From the cell containing the given text, extract its center point as [X, Y] coordinate. 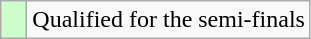
Qualified for the semi-finals [169, 20]
